From the cell containing the given text, extract its center point as (X, Y) coordinate. 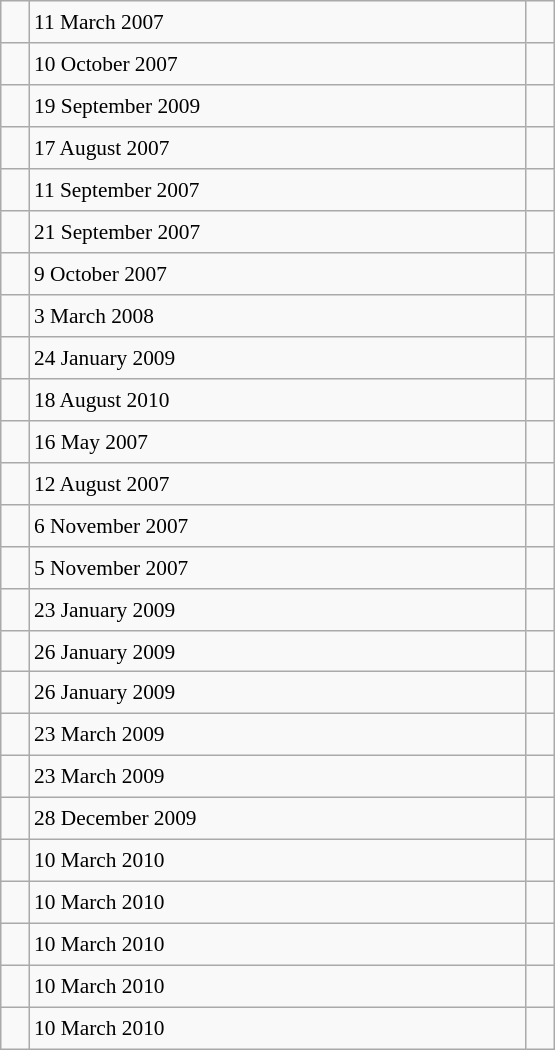
12 August 2007 (278, 483)
24 January 2009 (278, 358)
10 October 2007 (278, 64)
16 May 2007 (278, 441)
6 November 2007 (278, 525)
23 January 2009 (278, 609)
5 November 2007 (278, 567)
3 March 2008 (278, 316)
19 September 2009 (278, 106)
18 August 2010 (278, 399)
11 March 2007 (278, 22)
17 August 2007 (278, 148)
28 December 2009 (278, 819)
11 September 2007 (278, 190)
21 September 2007 (278, 232)
9 October 2007 (278, 274)
